Capture the cell that displays the provided text and extract its (x, y) central coordinate. 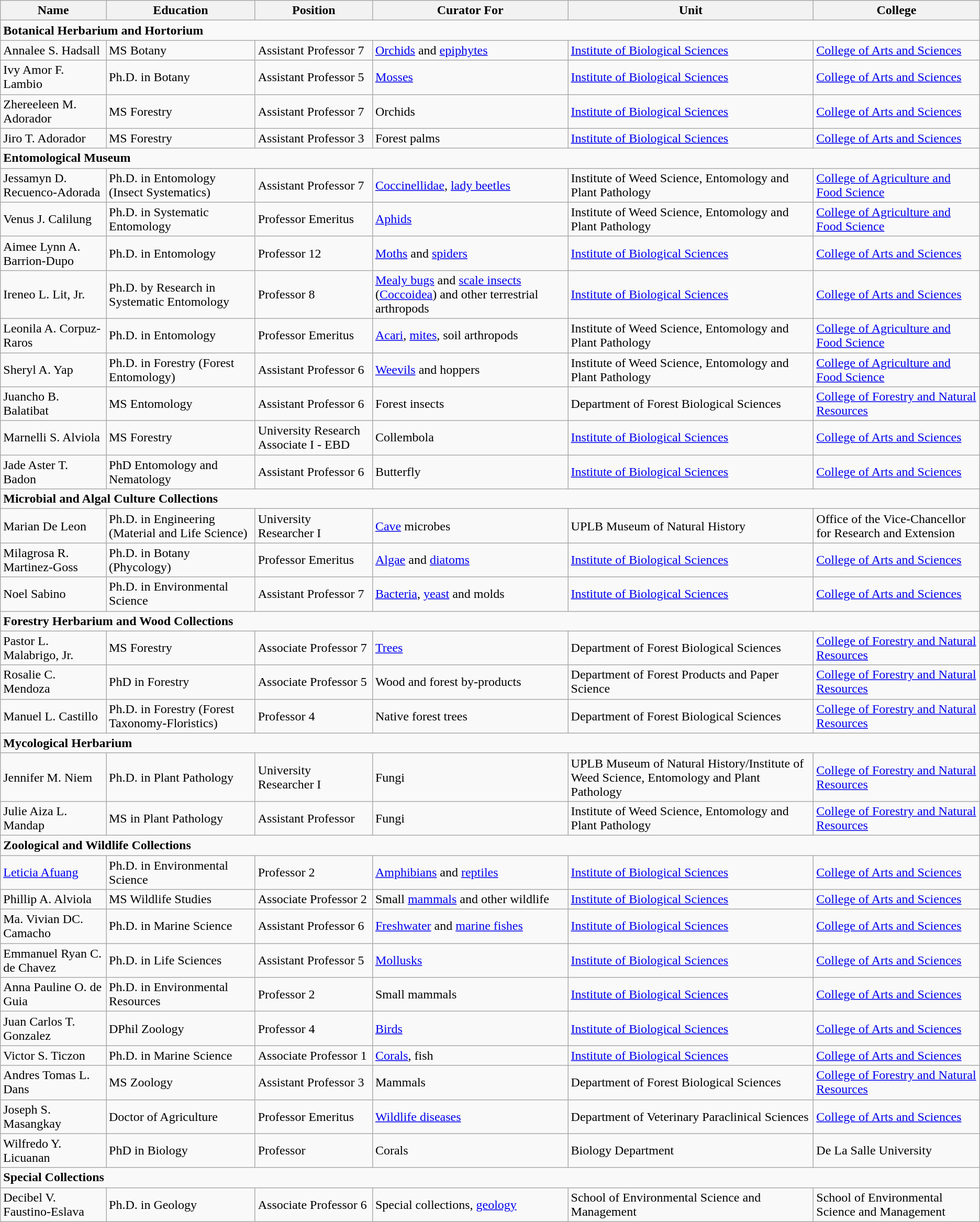
Rosalie C. Mendoza (53, 682)
Anna Pauline O. de Guia (53, 995)
Mycological Herbarium (490, 743)
Ph.D. in Botany (180, 77)
Marian De Leon (53, 526)
Name (53, 10)
Special Collections (490, 1177)
Emmanuel Ryan C. de Chavez (53, 960)
Wildlife diseases (470, 1116)
Forest palms (470, 138)
Ph.D. in Engineering (Material and Life Science) (180, 526)
Aimee Lynn A. Barrion-Dupo (53, 253)
Andres Tomas L. Dans (53, 1083)
Mealy bugs and scale insects (Coccoidea) and other terrestrial arthropods (470, 294)
Doctor of Agriculture (180, 1116)
Ph.D. in Entomology (Insect Systematics) (180, 185)
DPhil Zoology (180, 1028)
Butterfly (470, 472)
Corals (470, 1151)
Leticia Afuang (53, 872)
Decibel V. Faustino-Eslava (53, 1204)
Biology Department (691, 1151)
Wilfredo Y. Licuanan (53, 1151)
Collembola (470, 438)
Professor (314, 1151)
Zhereeleen M. Adorador (53, 111)
Trees (470, 648)
Milagrosa R. Martinez-Goss (53, 560)
Small mammals (470, 995)
Freshwater and marine fishes (470, 927)
Aphids (470, 219)
Joseph S. Masangkay (53, 1116)
MS in Plant Pathology (180, 818)
Wood and forest by-products (470, 682)
Ph.D. in Life Sciences (180, 960)
Venus J. Calilung (53, 219)
Corals, fish (470, 1056)
Cave microbes (470, 526)
Department of Forest Products and Paper Science (691, 682)
MS Entomology (180, 404)
Weevils and hoppers (470, 370)
PhD Entomology and Nematology (180, 472)
Mollusks (470, 960)
Ph.D. in Forestry (Forest Taxonomy-Floristics) (180, 716)
Amphibians and reptiles (470, 872)
Assistant Professor (314, 818)
Ph.D. by Research in Systematic Entomology (180, 294)
Ph.D. in Forestry (Forest Entomology) (180, 370)
Unit (691, 10)
Ph.D. in Botany (Phycology) (180, 560)
Pastor L. Malabrigo, Jr. (53, 648)
Ph.D. in Plant Pathology (180, 777)
Zoological and Wildlife Collections (490, 845)
PhD in Biology (180, 1151)
Julie Aiza L. Mandap (53, 818)
Jessamyn D. Recuenco-Adorada (53, 185)
Associate Professor 7 (314, 648)
Office of the Vice-Chancellor for Research and Extension (896, 526)
Juancho B. Balatibat (53, 404)
Leonila A. Corpuz-Raros (53, 335)
Ph.D. in Systematic Entomology (180, 219)
Associate Professor 6 (314, 1204)
University Research Associate I - EBD (314, 438)
UPLB Museum of Natural History (691, 526)
Phillip A. Alviola (53, 899)
Ma. Vivian DC. Camacho (53, 927)
Associate Professor 5 (314, 682)
College (896, 10)
Noel Sabino (53, 594)
Orchids and epiphytes (470, 50)
Small mammals and other wildlife (470, 899)
De La Salle University (896, 1151)
Sheryl A. Yap (53, 370)
Education (180, 10)
Mammals (470, 1083)
Orchids (470, 111)
Algae and diatoms (470, 560)
Position (314, 10)
Forest insects (470, 404)
Professor 12 (314, 253)
Jennifer M. Niem (53, 777)
Associate Professor 1 (314, 1056)
Curator For (470, 10)
Entomological Museum (490, 158)
MS Zoology (180, 1083)
Juan Carlos T. Gonzalez (53, 1028)
Native forest trees (470, 716)
Moths and spiders (470, 253)
Special collections, geology (470, 1204)
Associate Professor 2 (314, 899)
Mosses (470, 77)
Birds (470, 1028)
Ivy Amor F. Lambio (53, 77)
Microbial and Algal Culture Collections (490, 499)
Professor 8 (314, 294)
Jade Aster T. Badon (53, 472)
Forestry Herbarium and Wood Collections (490, 621)
MS Wildlife Studies (180, 899)
Manuel L. Castillo (53, 716)
Botanical Herbarium and Hortorium (490, 30)
Acari, mites, soil arthropods (470, 335)
Annalee S. Hadsall (53, 50)
Victor S. Ticzon (53, 1056)
Bacteria, yeast and molds (470, 594)
Department of Veterinary Paraclinical Sciences (691, 1116)
Jiro T. Adorador (53, 138)
UPLB Museum of Natural History/Institute of Weed Science, Entomology and Plant Pathology (691, 777)
Ph.D. in Environmental Resources (180, 995)
Ireneo L. Lit, Jr. (53, 294)
Ph.D. in Geology (180, 1204)
MS Botany (180, 50)
Coccinellidae, lady beetles (470, 185)
Marnelli S. Alviola (53, 438)
PhD in Forestry (180, 682)
